Output the [X, Y] coordinate of the center of the cell containing the given text.  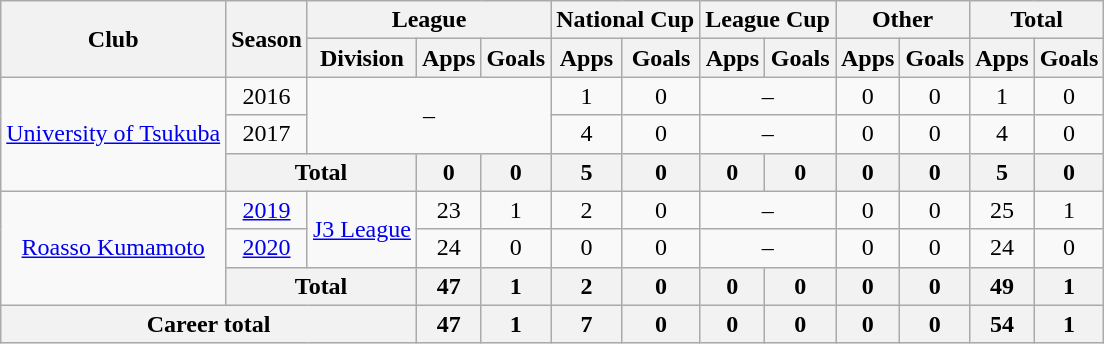
25 [1002, 210]
2020 [267, 248]
J3 League [362, 229]
National Cup [626, 20]
7 [587, 324]
Roasso Kumamoto [114, 248]
2017 [267, 134]
University of Tsukuba [114, 134]
Division [362, 58]
49 [1002, 286]
Other [903, 20]
Career total [209, 324]
2019 [267, 210]
54 [1002, 324]
23 [448, 210]
League Cup [768, 20]
League [428, 20]
Season [267, 39]
2016 [267, 96]
Club [114, 39]
